From the cell containing the given text, extract its center point as [x, y] coordinate. 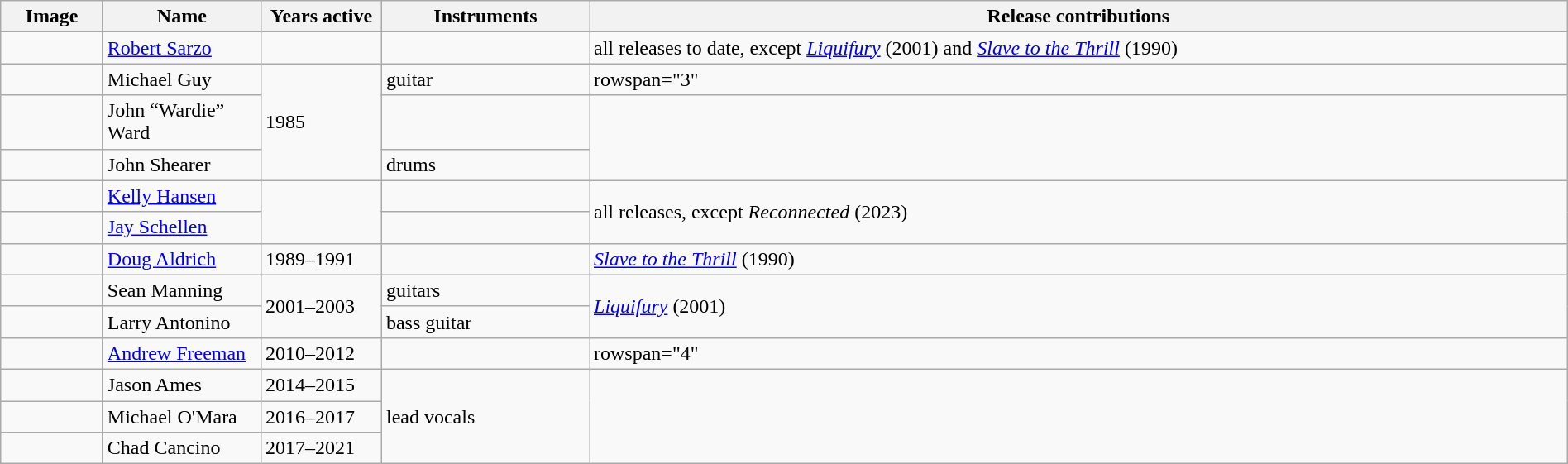
Jay Schellen [182, 227]
Andrew Freeman [182, 353]
Sean Manning [182, 290]
2016–2017 [321, 416]
2014–2015 [321, 385]
Kelly Hansen [182, 196]
drums [485, 165]
Robert Sarzo [182, 48]
Jason Ames [182, 385]
John “Wardie” Ward [182, 122]
guitars [485, 290]
all releases to date, except Liquifury (2001) and Slave to the Thrill (1990) [1078, 48]
all releases, except Reconnected (2023) [1078, 212]
2010–2012 [321, 353]
Name [182, 17]
2001–2003 [321, 306]
2017–2021 [321, 448]
1989–1991 [321, 259]
Michael Guy [182, 79]
Slave to the Thrill (1990) [1078, 259]
Doug Aldrich [182, 259]
Chad Cancino [182, 448]
bass guitar [485, 322]
guitar [485, 79]
Release contributions [1078, 17]
lead vocals [485, 416]
1985 [321, 122]
rowspan="4" [1078, 353]
Michael O'Mara [182, 416]
Years active [321, 17]
Liquifury (2001) [1078, 306]
John Shearer [182, 165]
Image [52, 17]
Larry Antonino [182, 322]
rowspan="3" [1078, 79]
Instruments [485, 17]
